Detect which cell encompasses the target text, then output its (x, y) center coordinate. 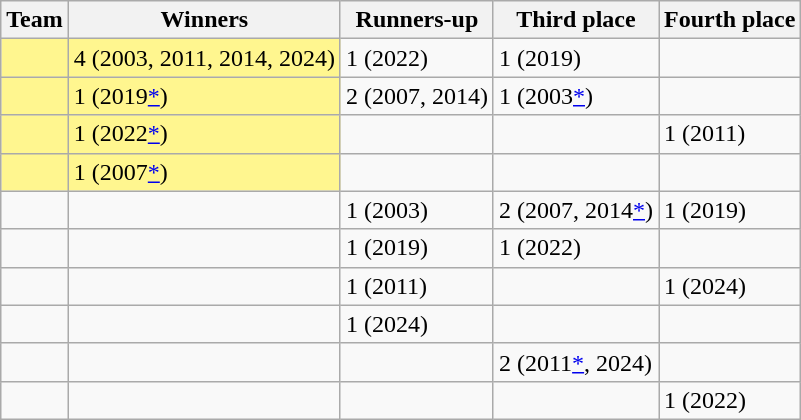
1 (2003) (416, 210)
2 (2007, 2014*) (576, 210)
Runners-up (416, 20)
2 (2007, 2014) (416, 96)
1 (2022*) (204, 134)
4 (2003, 2011, 2014, 2024) (204, 58)
1 (2007*) (204, 172)
1 (2003*) (576, 96)
Third place (576, 20)
1 (2019*) (204, 96)
Winners (204, 20)
Fourth place (730, 20)
2 (2011*, 2024) (576, 362)
Team (35, 20)
